Return [x, y] of the center of cell containing provided text 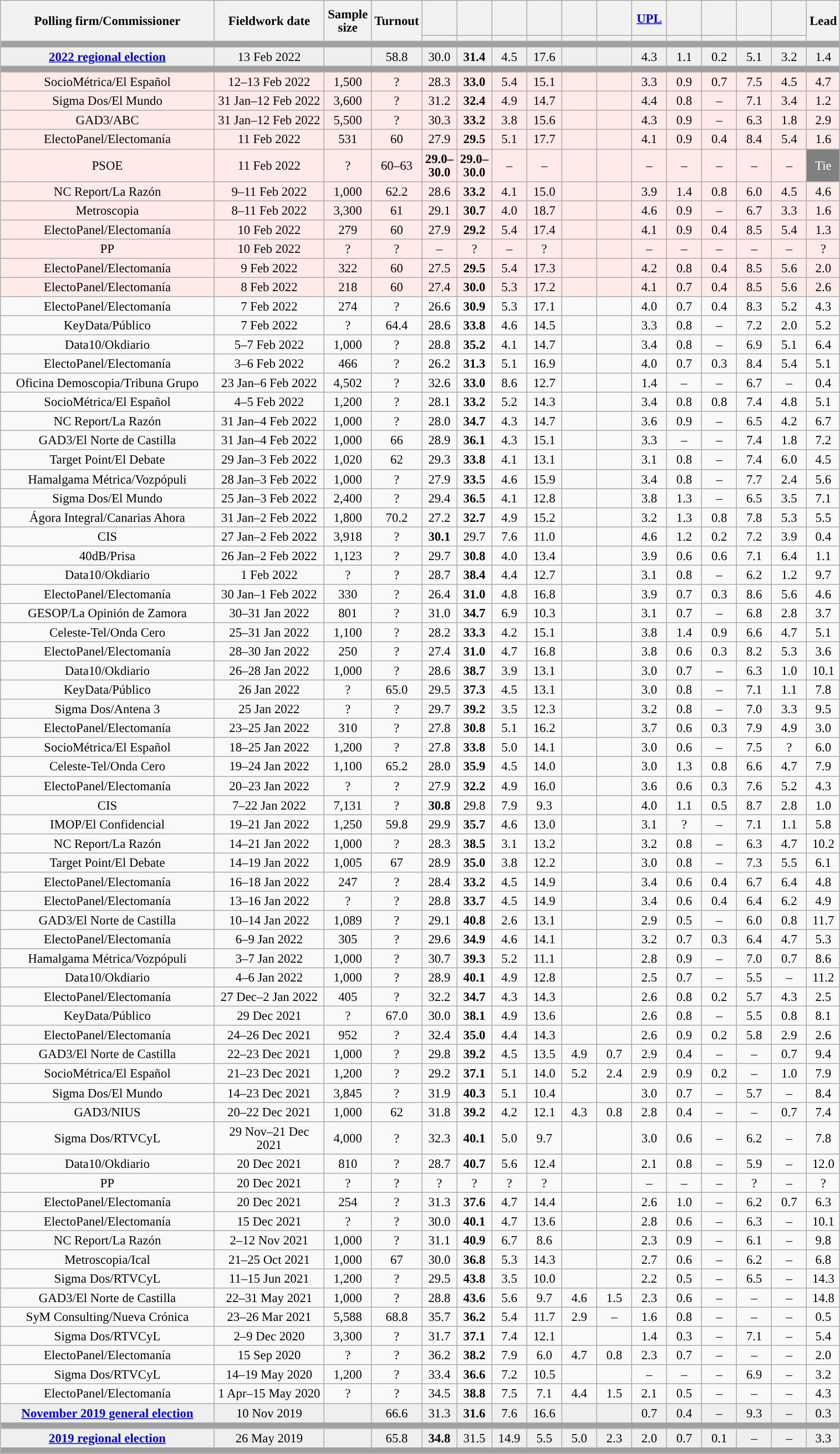
17.6 [544, 57]
33.3 [475, 632]
250 [348, 652]
16.9 [544, 364]
36.8 [475, 1260]
26 Jan 2022 [269, 690]
26 Jan–2 Feb 2022 [269, 556]
1,005 [348, 863]
9.4 [823, 1055]
62.2 [397, 191]
2.2 [649, 1279]
10.0 [544, 1279]
61 [397, 211]
31.2 [439, 101]
4,502 [348, 383]
1,500 [348, 82]
33.5 [475, 479]
23–25 Jan 2022 [269, 729]
31.5 [475, 1438]
29 Nov–21 Dec 2021 [269, 1138]
3–7 Jan 2022 [269, 958]
952 [348, 1035]
12.4 [544, 1163]
15.6 [544, 121]
38.5 [475, 843]
17.7 [544, 140]
13.0 [544, 824]
31.9 [439, 1092]
4–6 Jan 2022 [269, 978]
31.7 [439, 1336]
13.4 [544, 556]
9–11 Feb 2022 [269, 191]
4–5 Feb 2022 [269, 403]
17.3 [544, 268]
22–31 May 2021 [269, 1298]
14–19 Jan 2022 [269, 863]
26–28 Jan 2022 [269, 671]
3,845 [348, 1092]
IMOP/El Confidencial [108, 824]
3,918 [348, 537]
39.3 [475, 958]
14–21 Jan 2022 [269, 843]
3,600 [348, 101]
7–22 Jan 2022 [269, 805]
60–63 [397, 165]
43.6 [475, 1298]
1,089 [348, 921]
29 Dec 2021 [269, 1016]
19–21 Jan 2022 [269, 824]
9.5 [823, 709]
12.3 [544, 709]
59.8 [397, 824]
27.5 [439, 268]
15 Dec 2021 [269, 1221]
23–26 Mar 2021 [269, 1318]
15 Sep 2020 [269, 1355]
Tie [823, 165]
33.4 [439, 1375]
2.7 [649, 1260]
Metroscopia [108, 211]
9 Feb 2022 [269, 268]
28.1 [439, 403]
1 Apr–15 May 2020 [269, 1394]
1 Feb 2022 [269, 575]
30.9 [475, 306]
8.1 [823, 1016]
38.4 [475, 575]
67.0 [397, 1016]
7,131 [348, 805]
1,800 [348, 517]
29.4 [439, 498]
25–31 Jan 2022 [269, 632]
40.9 [475, 1240]
29.9 [439, 824]
23 Jan–6 Feb 2022 [269, 383]
3–6 Feb 2022 [269, 364]
32.6 [439, 383]
12.2 [544, 863]
21–25 Oct 2021 [269, 1260]
810 [348, 1163]
SyM Consulting/Nueva Crónica [108, 1318]
14–23 Dec 2021 [269, 1092]
14.4 [544, 1202]
13 Feb 2022 [269, 57]
30.3 [439, 121]
21–23 Dec 2021 [269, 1074]
13–16 Jan 2022 [269, 901]
24–26 Dec 2021 [269, 1035]
531 [348, 140]
17.4 [544, 230]
10.5 [544, 1375]
30–31 Jan 2022 [269, 613]
38.1 [475, 1016]
29.6 [439, 939]
10.2 [823, 843]
5,500 [348, 121]
GAD3/NIUS [108, 1112]
1,020 [348, 460]
1,250 [348, 824]
27.2 [439, 517]
7.7 [754, 479]
11.2 [823, 978]
Oficina Demoscopia/Tribuna Grupo [108, 383]
32.7 [475, 517]
38.2 [475, 1355]
4,000 [348, 1138]
28.2 [439, 632]
30 Jan–1 Feb 2022 [269, 594]
330 [348, 594]
65.0 [397, 690]
15.9 [544, 479]
25 Jan–3 Feb 2022 [269, 498]
43.8 [475, 1279]
14.8 [823, 1298]
36.5 [475, 498]
35.9 [475, 766]
17.2 [544, 287]
8–11 Feb 2022 [269, 211]
40.7 [475, 1163]
31.6 [475, 1413]
2022 regional election [108, 57]
28.4 [439, 882]
Ágora Integral/Canarias Ahora [108, 517]
35.2 [475, 345]
11.0 [544, 537]
322 [348, 268]
Sigma Dos/Antena 3 [108, 709]
30.1 [439, 537]
Lead [823, 21]
66.6 [397, 1413]
UPL [649, 18]
279 [348, 230]
18.7 [544, 211]
13.5 [544, 1055]
GAD3/ABC [108, 121]
15.0 [544, 191]
16.0 [544, 786]
20–22 Dec 2021 [269, 1112]
22–23 Dec 2021 [269, 1055]
70.2 [397, 517]
11–15 Jun 2021 [269, 1279]
37.6 [475, 1202]
16.6 [544, 1413]
28 Jan–3 Feb 2022 [269, 479]
305 [348, 939]
29.3 [439, 460]
10 Nov 2019 [269, 1413]
254 [348, 1202]
65.2 [397, 766]
15.2 [544, 517]
1,123 [348, 556]
9.8 [823, 1240]
Fieldwork date [269, 21]
218 [348, 287]
26 May 2019 [269, 1438]
25 Jan 2022 [269, 709]
28–30 Jan 2022 [269, 652]
PSOE [108, 165]
7.3 [754, 863]
8.2 [754, 652]
26.2 [439, 364]
18–25 Jan 2022 [269, 748]
66 [397, 440]
Sample size [348, 21]
Polling firm/Commissioner [108, 21]
2,400 [348, 498]
27 Dec–2 Jan 2022 [269, 997]
5–7 Feb 2022 [269, 345]
40.8 [475, 921]
10.3 [544, 613]
405 [348, 997]
38.8 [475, 1394]
58.8 [397, 57]
34.9 [475, 939]
13.2 [544, 843]
2019 regional election [108, 1438]
466 [348, 364]
8.7 [754, 805]
17.1 [544, 306]
31 Jan–2 Feb 2022 [269, 517]
27 Jan–2 Feb 2022 [269, 537]
2–9 Dec 2020 [269, 1336]
16.2 [544, 729]
31.8 [439, 1112]
68.8 [397, 1318]
Turnout [397, 21]
12.0 [823, 1163]
40.3 [475, 1092]
November 2019 general election [108, 1413]
32.3 [439, 1138]
Metroscopia/Ical [108, 1260]
29 Jan–3 Feb 2022 [269, 460]
26.6 [439, 306]
10–14 Jan 2022 [269, 921]
36.1 [475, 440]
5.9 [754, 1163]
36.6 [475, 1375]
GESOP/La Opinión de Zamora [108, 613]
19–24 Jan 2022 [269, 766]
11.1 [544, 958]
14–19 May 2020 [269, 1375]
40dB/Prisa [108, 556]
34.8 [439, 1438]
8 Feb 2022 [269, 287]
10.4 [544, 1092]
16–18 Jan 2022 [269, 882]
26.4 [439, 594]
31.1 [439, 1240]
38.7 [475, 671]
31.4 [475, 57]
37.3 [475, 690]
14.5 [544, 325]
274 [348, 306]
12–13 Feb 2022 [269, 82]
20–23 Jan 2022 [269, 786]
0.1 [720, 1438]
247 [348, 882]
801 [348, 613]
34.5 [439, 1394]
64.4 [397, 325]
65.8 [397, 1438]
33.7 [475, 901]
310 [348, 729]
2–12 Nov 2021 [269, 1240]
5,588 [348, 1318]
8.3 [754, 306]
6–9 Jan 2022 [269, 939]
